Identify which cell holds the provided text, then report its (X, Y) central coordinate. 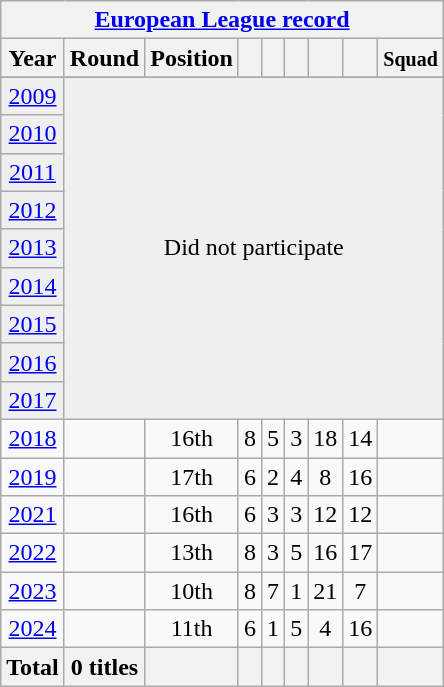
17th (192, 477)
2010 (33, 134)
European League record (222, 20)
Did not participate (254, 248)
2011 (33, 172)
Squad (411, 58)
2019 (33, 477)
Total (33, 667)
2016 (33, 362)
11th (192, 629)
2023 (33, 591)
2015 (33, 324)
2012 (33, 210)
2022 (33, 553)
Year (33, 58)
2 (274, 477)
2009 (33, 96)
2021 (33, 515)
13th (192, 553)
2024 (33, 629)
Round (104, 58)
0 titles (104, 667)
2014 (33, 286)
2017 (33, 400)
2013 (33, 248)
Position (192, 58)
14 (360, 438)
21 (326, 591)
18 (326, 438)
17 (360, 553)
10th (192, 591)
2018 (33, 438)
